Return the (x, y) coordinate for the center point of the cell that contains the specified text.  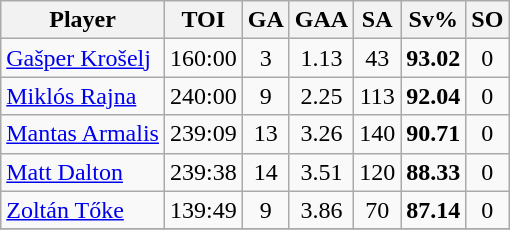
70 (378, 210)
TOI (203, 20)
160:00 (203, 58)
87.14 (434, 210)
GAA (321, 20)
3.51 (321, 172)
239:38 (203, 172)
13 (266, 134)
139:49 (203, 210)
1.13 (321, 58)
Miklós Rajna (83, 96)
14 (266, 172)
SO (488, 20)
Player (83, 20)
Mantas Armalis (83, 134)
140 (378, 134)
92.04 (434, 96)
2.25 (321, 96)
GA (266, 20)
Sv% (434, 20)
Zoltán Tőke (83, 210)
3.86 (321, 210)
93.02 (434, 58)
43 (378, 58)
3.26 (321, 134)
240:00 (203, 96)
3 (266, 58)
90.71 (434, 134)
88.33 (434, 172)
113 (378, 96)
239:09 (203, 134)
120 (378, 172)
Gašper Krošelj (83, 58)
SA (378, 20)
Matt Dalton (83, 172)
